Scan for the cell matching the given text and deliver its [X, Y] coordinate at center. 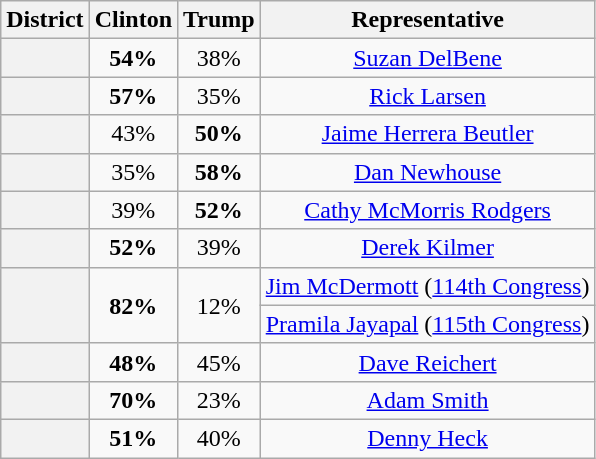
54% [133, 58]
Clinton [133, 20]
Jaime Herrera Beutler [428, 134]
Adam Smith [428, 400]
50% [220, 134]
Dave Reichert [428, 362]
23% [220, 400]
Denny Heck [428, 438]
58% [220, 172]
12% [220, 305]
38% [220, 58]
Pramila Jayapal (115th Congress) [428, 324]
Suzan DelBene [428, 58]
45% [220, 362]
Derek Kilmer [428, 248]
51% [133, 438]
40% [220, 438]
Cathy McMorris Rodgers [428, 210]
82% [133, 305]
48% [133, 362]
Trump [220, 20]
43% [133, 134]
Dan Newhouse [428, 172]
70% [133, 400]
Representative [428, 20]
Jim McDermott (114th Congress) [428, 286]
District [45, 20]
Rick Larsen [428, 96]
57% [133, 96]
